Output the [x, y] coordinate of the center of the cell containing the given text.  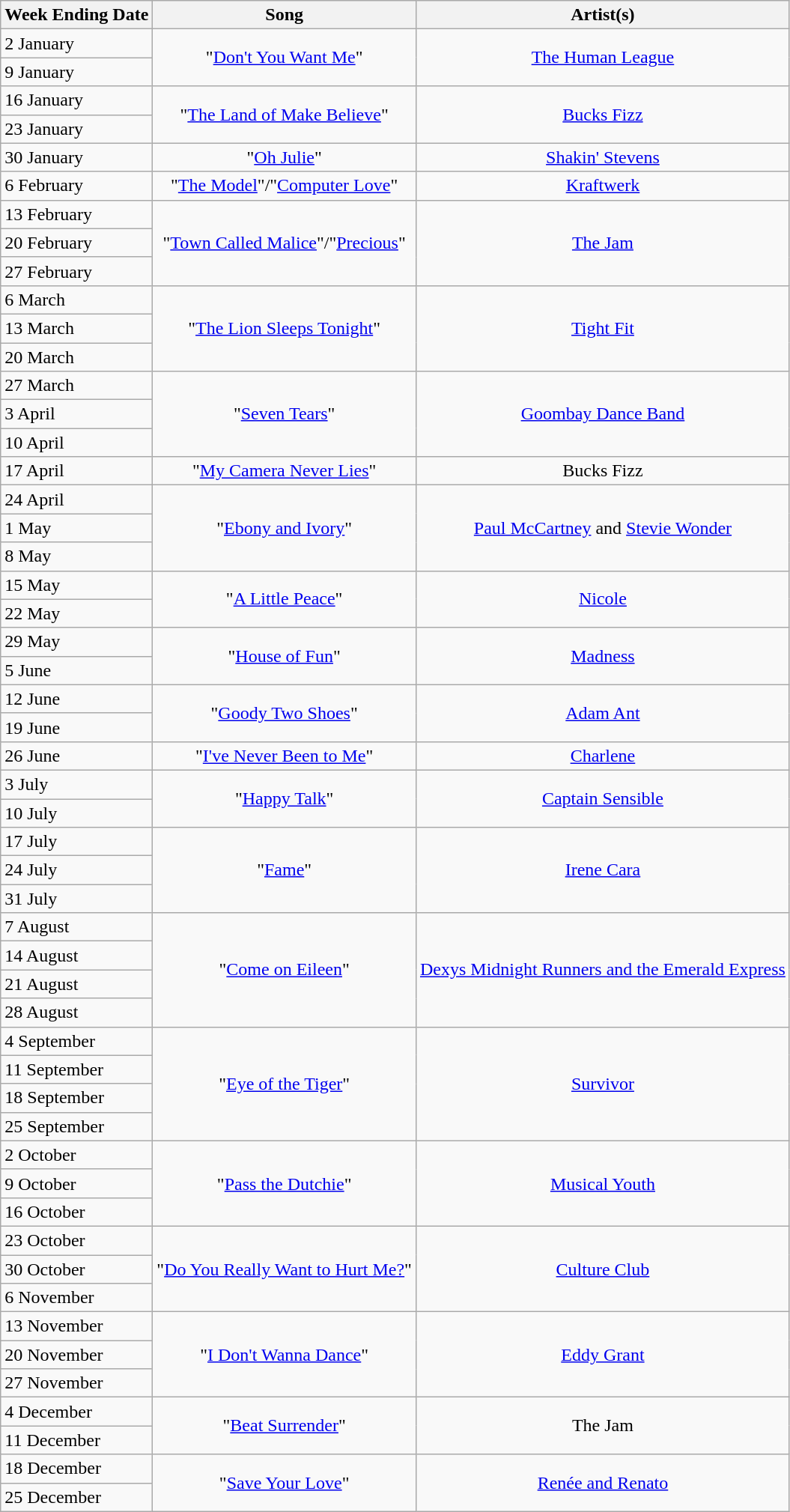
18 September [76, 1098]
28 August [76, 1012]
2 October [76, 1155]
Captain Sensible [602, 798]
"Pass the Dutchie" [285, 1183]
30 January [76, 157]
24 July [76, 870]
"Goody Two Shoes" [285, 713]
11 December [76, 1440]
Charlene [602, 756]
19 June [76, 727]
20 February [76, 243]
"Oh Julie" [285, 157]
13 March [76, 328]
6 March [76, 300]
31 July [76, 899]
24 April [76, 500]
"I Don't Wanna Dance" [285, 1355]
17 July [76, 842]
"A Little Peace" [285, 599]
"My Camera Never Lies" [285, 471]
8 May [76, 556]
16 October [76, 1212]
26 June [76, 756]
15 May [76, 585]
2 January [76, 43]
Artist(s) [602, 15]
10 July [76, 813]
"Eye of the Tiger" [285, 1084]
14 August [76, 956]
18 December [76, 1469]
Week Ending Date [76, 15]
Renée and Renato [602, 1483]
"The Model"/"Computer Love" [285, 186]
Shakin' Stevens [602, 157]
"Save Your Love" [285, 1483]
Musical Youth [602, 1183]
22 May [76, 613]
Madness [602, 656]
"House of Fun" [285, 656]
12 June [76, 699]
"Do You Really Want to Hurt Me?" [285, 1269]
25 September [76, 1126]
27 February [76, 271]
30 October [76, 1269]
17 April [76, 471]
"Don't You Want Me" [285, 58]
6 November [76, 1298]
Irene Cara [602, 870]
23 October [76, 1240]
"Happy Talk" [285, 798]
9 January [76, 72]
25 December [76, 1497]
"Ebony and Ivory" [285, 528]
10 April [76, 443]
13 November [76, 1326]
Dexys Midnight Runners and the Emerald Express [602, 970]
7 August [76, 927]
Adam Ant [602, 713]
Paul McCartney and Stevie Wonder [602, 528]
Survivor [602, 1084]
4 December [76, 1412]
Tight Fit [602, 328]
"The Land of Make Believe" [285, 115]
"The Lion Sleeps Tonight" [285, 328]
21 August [76, 984]
29 May [76, 642]
"Come on Eileen" [285, 970]
5 June [76, 670]
4 September [76, 1041]
"Town Called Malice"/"Precious" [285, 243]
Goombay Dance Band [602, 414]
9 October [76, 1183]
Eddy Grant [602, 1355]
Nicole [602, 599]
23 January [76, 129]
"I've Never Been to Me" [285, 756]
13 February [76, 214]
1 May [76, 528]
3 July [76, 784]
Culture Club [602, 1269]
Song [285, 15]
20 March [76, 357]
16 January [76, 100]
11 September [76, 1069]
"Seven Tears" [285, 414]
The Human League [602, 58]
Kraftwerk [602, 186]
27 November [76, 1383]
6 February [76, 186]
20 November [76, 1355]
"Fame" [285, 870]
"Beat Surrender" [285, 1426]
3 April [76, 414]
27 March [76, 386]
